Locate the cell with the specified text and output its [X, Y] center coordinate. 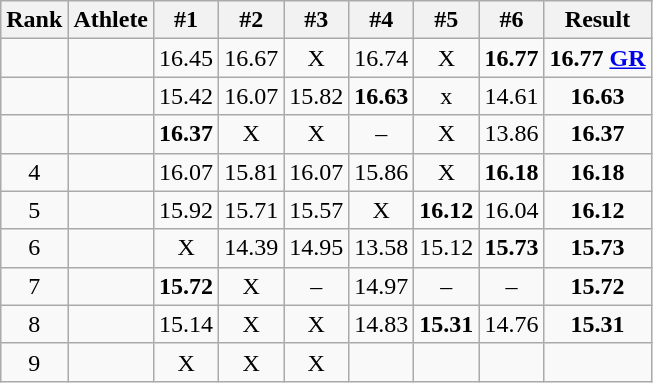
14.95 [316, 248]
16.04 [512, 210]
16.74 [382, 58]
4 [34, 172]
13.86 [512, 134]
7 [34, 286]
14.83 [382, 324]
15.92 [186, 210]
#5 [446, 20]
15.57 [316, 210]
x [446, 96]
16.67 [252, 58]
15.71 [252, 210]
#3 [316, 20]
5 [34, 210]
15.12 [446, 248]
15.82 [316, 96]
#6 [512, 20]
Athlete [111, 20]
9 [34, 362]
15.42 [186, 96]
14.97 [382, 286]
14.39 [252, 248]
#1 [186, 20]
15.14 [186, 324]
13.58 [382, 248]
8 [34, 324]
15.81 [252, 172]
14.76 [512, 324]
Result [598, 20]
14.61 [512, 96]
16.77 GR [598, 58]
#2 [252, 20]
16.77 [512, 58]
16.45 [186, 58]
Rank [34, 20]
#4 [382, 20]
15.86 [382, 172]
6 [34, 248]
